Output the (X, Y) coordinate of the center of the cell containing the given text.  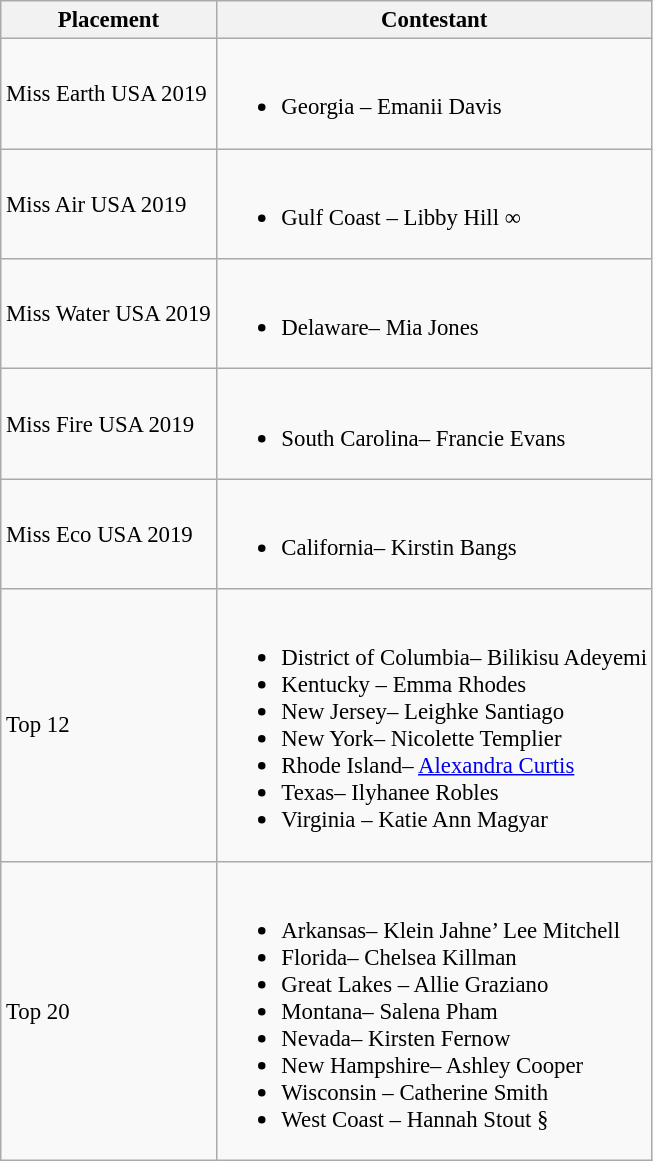
Miss Eco USA 2019 (108, 534)
Placement (108, 20)
Miss Fire USA 2019 (108, 424)
Georgia – Emanii Davis (434, 94)
Miss Water USA 2019 (108, 314)
Miss Air USA 2019 (108, 204)
South Carolina– Francie Evans (434, 424)
Gulf Coast – Libby Hill ∞ (434, 204)
Contestant (434, 20)
California– Kirstin Bangs (434, 534)
Delaware– Mia Jones (434, 314)
Top 20 (108, 1010)
Miss Earth USA 2019 (108, 94)
Top 12 (108, 725)
